From the cell containing the given text, extract its center point as [X, Y] coordinate. 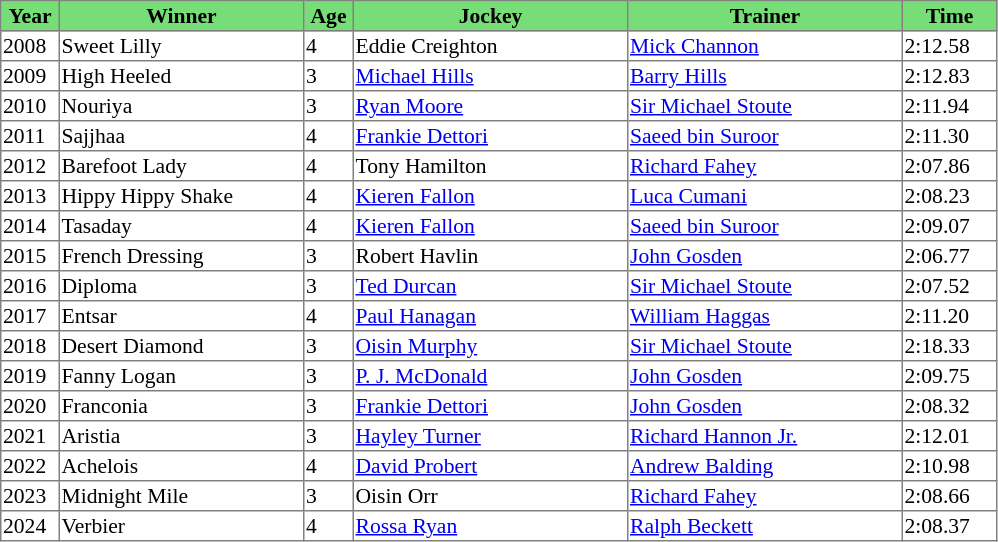
2019 [30, 376]
2011 [30, 136]
2:06.77 [949, 256]
2009 [30, 76]
2:12.58 [949, 46]
2016 [30, 286]
Sweet Lilly [181, 46]
Verbier [181, 526]
Ted Durcan [490, 286]
Age [329, 16]
2:07.52 [949, 286]
2:12.01 [949, 436]
2013 [30, 196]
2012 [30, 166]
2:11.30 [949, 136]
Richard Hannon Jr. [765, 436]
2:11.94 [949, 106]
Barefoot Lady [181, 166]
2:09.07 [949, 226]
2024 [30, 526]
Michael Hills [490, 76]
2022 [30, 466]
Oisin Murphy [490, 346]
Midnight Mile [181, 496]
2:08.37 [949, 526]
Eddie Creighton [490, 46]
Desert Diamond [181, 346]
High Heeled [181, 76]
Oisin Orr [490, 496]
Hippy Hippy Shake [181, 196]
Time [949, 16]
Entsar [181, 316]
Mick Channon [765, 46]
Winner [181, 16]
William Haggas [765, 316]
Barry Hills [765, 76]
2:09.75 [949, 376]
Diploma [181, 286]
2023 [30, 496]
French Dressing [181, 256]
2020 [30, 406]
Aristia [181, 436]
2:08.66 [949, 496]
Year [30, 16]
2:10.98 [949, 466]
Tony Hamilton [490, 166]
Andrew Balding [765, 466]
2:07.86 [949, 166]
Achelois [181, 466]
2:08.32 [949, 406]
2015 [30, 256]
Nouriya [181, 106]
2018 [30, 346]
Trainer [765, 16]
Rossa Ryan [490, 526]
David Probert [490, 466]
2021 [30, 436]
2017 [30, 316]
2:18.33 [949, 346]
Jockey [490, 16]
Paul Hanagan [490, 316]
2008 [30, 46]
Franconia [181, 406]
Hayley Turner [490, 436]
Luca Cumani [765, 196]
2010 [30, 106]
Fanny Logan [181, 376]
P. J. McDonald [490, 376]
2:12.83 [949, 76]
2:08.23 [949, 196]
2:11.20 [949, 316]
Sajjhaa [181, 136]
Robert Havlin [490, 256]
Ralph Beckett [765, 526]
2014 [30, 226]
Ryan Moore [490, 106]
Tasaday [181, 226]
